Scan for the cell matching the given text and deliver its [X, Y] coordinate at center. 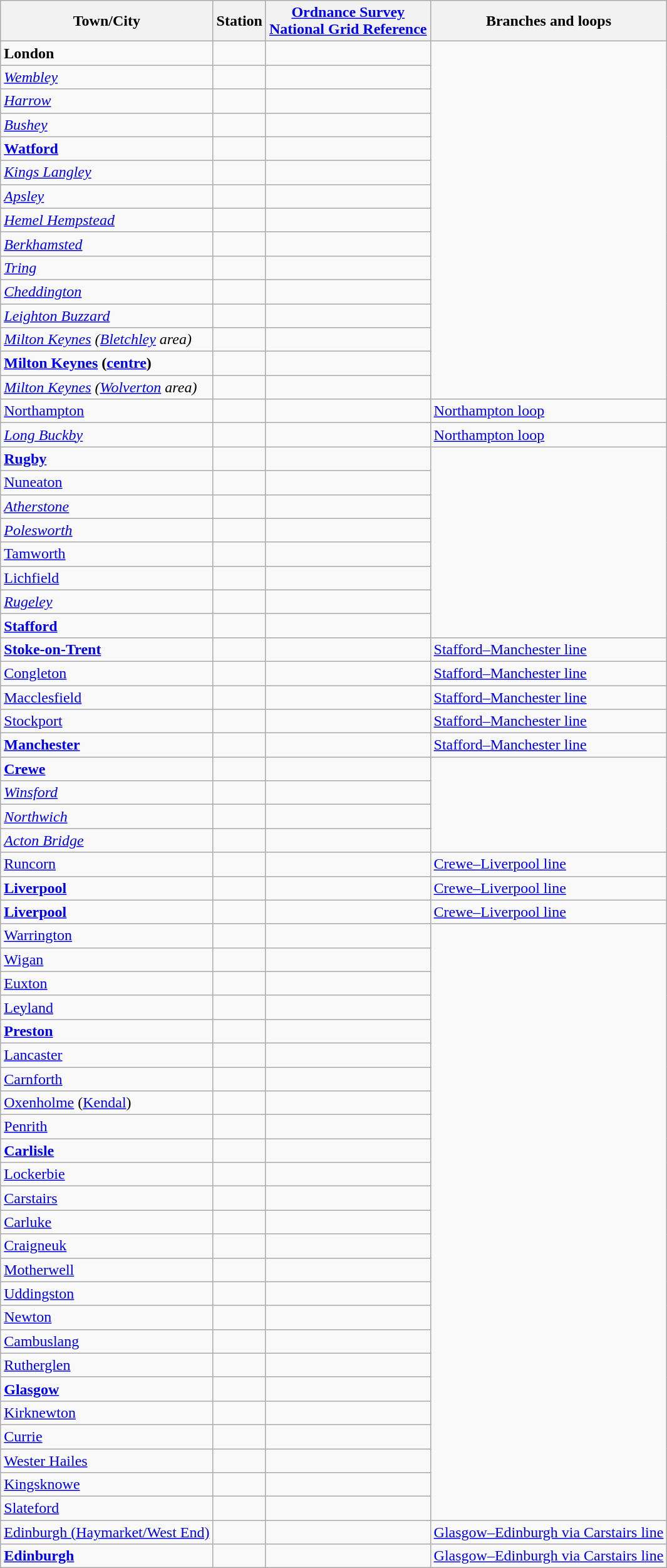
Branches and loops [549, 21]
Stoke-on-Trent [106, 649]
Wigan [106, 959]
Northwich [106, 817]
Kingsknowe [106, 1485]
Preston [106, 1031]
Euxton [106, 983]
Penrith [106, 1127]
Hemel Hempstead [106, 220]
Carstairs [106, 1198]
Leyland [106, 1007]
Edinburgh (Haymarket/West End) [106, 1532]
Kings Langley [106, 172]
Acton Bridge [106, 840]
Glasgow [106, 1389]
Bushey [106, 125]
Long Buckby [106, 435]
Cambuslang [106, 1341]
Nuneaton [106, 483]
Lichfield [106, 578]
Oxenholme (Kendal) [106, 1103]
Kirknewton [106, 1413]
Polesworth [106, 530]
Uddingston [106, 1294]
Ordnance SurveyNational Grid Reference [348, 21]
Watford [106, 149]
Northampton [106, 411]
Rugeley [106, 602]
Tring [106, 268]
Milton Keynes (Bletchley area) [106, 340]
Congleton [106, 673]
Rutherglen [106, 1365]
Apsley [106, 196]
Lockerbie [106, 1174]
Manchester [106, 745]
Macclesfield [106, 698]
Currie [106, 1436]
Warrington [106, 936]
Tamworth [106, 554]
London [106, 53]
Motherwell [106, 1270]
Stafford [106, 625]
Stockport [106, 721]
Carluke [106, 1222]
Leighton Buzzard [106, 315]
Carlisle [106, 1151]
Milton Keynes (Wolverton area) [106, 387]
Rugby [106, 459]
Lancaster [106, 1055]
Craigneuk [106, 1246]
Town/City [106, 21]
Harrow [106, 101]
Cheddington [106, 291]
Newton [106, 1317]
Atherstone [106, 506]
Winsford [106, 793]
Station [239, 21]
Edinburgh [106, 1556]
Carnforth [106, 1079]
Slateford [106, 1508]
Wembley [106, 77]
Berkhamsted [106, 244]
Runcorn [106, 864]
Wester Hailes [106, 1461]
Crewe [106, 769]
Milton Keynes (centre) [106, 363]
